Return (x, y) of the center of cell containing provided text 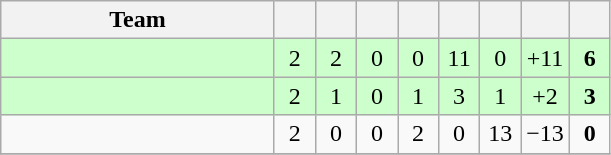
+2 (546, 96)
−13 (546, 134)
13 (500, 134)
Team (138, 20)
6 (590, 58)
11 (460, 58)
+11 (546, 58)
